Detect which cell encompasses the target text, then output its (X, Y) center coordinate. 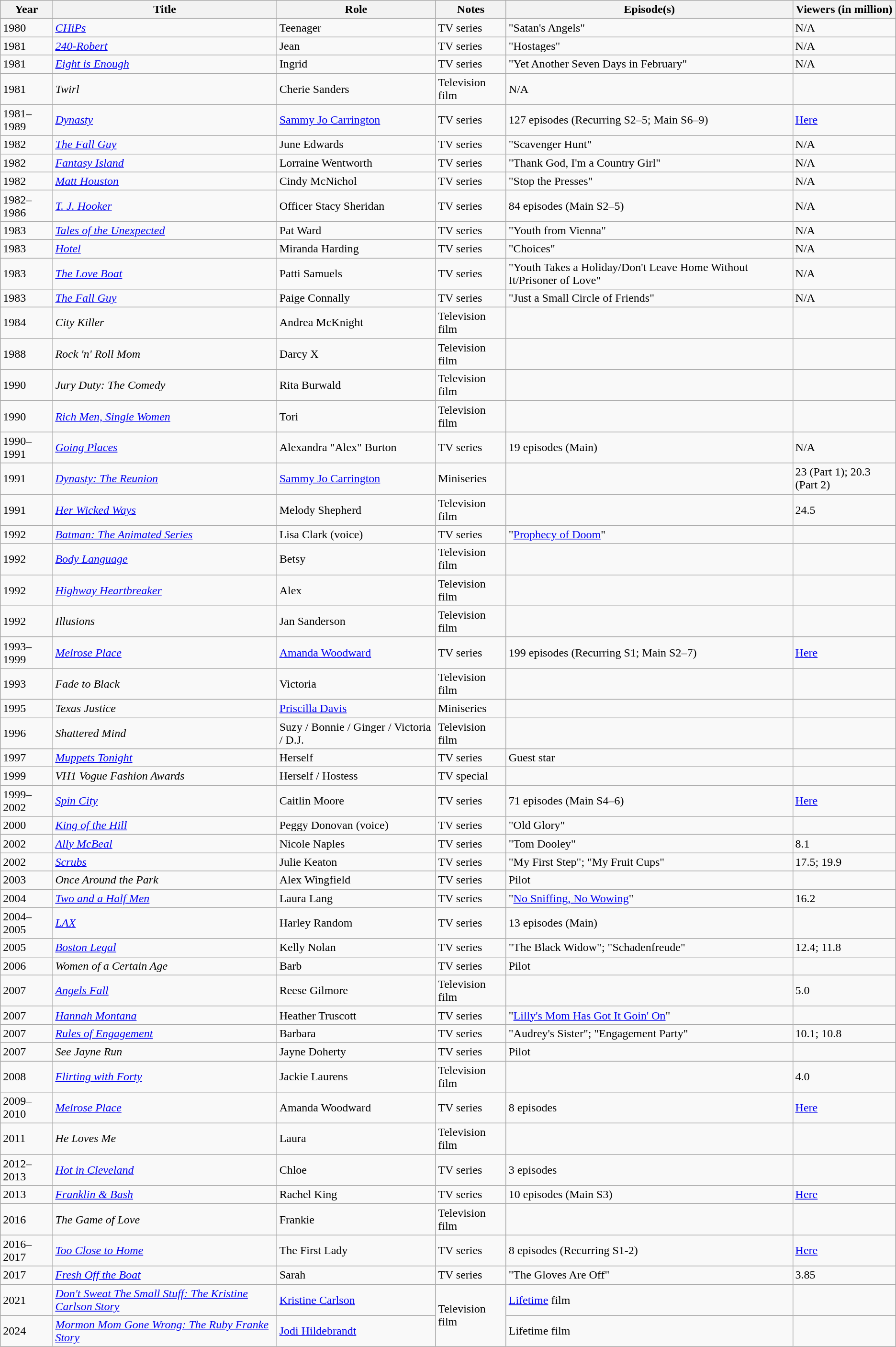
Patti Samuels (356, 273)
Jury Duty: The Comedy (165, 385)
"No Sniffing, No Wowing" (649, 898)
"Choices" (649, 249)
1993 (27, 684)
"Old Glory" (649, 826)
1982–1986 (27, 206)
Texas Justice (165, 708)
Angels Fall (165, 990)
Teenager (356, 28)
Harley Random (356, 923)
1999 (27, 776)
3 episodes (649, 1170)
Rules of Engagement (165, 1033)
Alex Wingfield (356, 880)
Eight is Enough (165, 64)
Peggy Donovan (voice) (356, 826)
8 episodes (649, 1108)
Victoria (356, 684)
2003 (27, 880)
The Love Boat (165, 273)
VH1 Vogue Fashion Awards (165, 776)
City Killer (165, 323)
Barbara (356, 1033)
"The Gloves Are Off" (649, 1275)
Paige Connally (356, 298)
Illusions (165, 622)
He Loves Me (165, 1139)
Priscilla Davis (356, 708)
"Audrey's Sister"; "Engagement Party" (649, 1033)
84 episodes (Main S2–5) (649, 206)
12.4; 11.8 (844, 948)
Role (356, 10)
Andrea McKnight (356, 323)
Shattered Mind (165, 733)
2009–2010 (27, 1108)
2004 (27, 898)
Hotel (165, 249)
199 episodes (Recurring S1; Main S2–7) (649, 652)
The Game of Love (165, 1219)
"My First Step"; "My Fruit Cups" (649, 862)
1988 (27, 354)
Reese Gilmore (356, 990)
Herself (356, 758)
See Jayne Run (165, 1052)
Rich Men, Single Women (165, 417)
1995 (27, 708)
Nicole Naples (356, 844)
LAX (165, 923)
Chloe (356, 1170)
Officer Stacy Sheridan (356, 206)
127 episodes (Recurring S2–5; Main S6–9) (649, 120)
2000 (27, 826)
Rock 'n' Roll Mom (165, 354)
Matt Houston (165, 181)
Caitlin Moore (356, 801)
Viewers (in million) (844, 10)
Cindy McNichol (356, 181)
1996 (27, 733)
"Hostages" (649, 46)
Miranda Harding (356, 249)
Mormon Mom Gone Wrong: The Ruby Franke Story (165, 1331)
2008 (27, 1076)
"Just a Small Circle of Friends" (649, 298)
2011 (27, 1139)
1997 (27, 758)
Pat Ward (356, 230)
Alex (356, 590)
Flirting with Forty (165, 1076)
"Stop the Presses" (649, 181)
1990–1991 (27, 447)
Jackie Laurens (356, 1076)
2024 (27, 1331)
Lisa Clark (voice) (356, 534)
Jodi Hildebrandt (356, 1331)
Ally McBeal (165, 844)
2017 (27, 1275)
2016–2017 (27, 1251)
Her Wicked Ways (165, 509)
"Satan's Angels" (649, 28)
Laura (356, 1139)
Hannah Montana (165, 1015)
Batman: The Animated Series (165, 534)
"Yet Another Seven Days in February" (649, 64)
"Lilly's Mom Has Got It Goin' On" (649, 1015)
Year (27, 10)
Once Around the Park (165, 880)
Darcy X (356, 354)
3.85 (844, 1275)
Two and a Half Men (165, 898)
1999–2002 (27, 801)
Fade to Black (165, 684)
2004–2005 (27, 923)
Kelly Nolan (356, 948)
71 episodes (Main S4–6) (649, 801)
"Tom Dooley" (649, 844)
5.0 (844, 990)
Heather Truscott (356, 1015)
Fantasy Island (165, 163)
Melody Shepherd (356, 509)
The First Lady (356, 1251)
"The Black Widow"; "Schadenfreude" (649, 948)
Going Places (165, 447)
24.5 (844, 509)
Episode(s) (649, 10)
Spin City (165, 801)
Tales of the Unexpected (165, 230)
T. J. Hooker (165, 206)
Jayne Doherty (356, 1052)
8.1 (844, 844)
June Edwards (356, 145)
1993–1999 (27, 652)
19 episodes (Main) (649, 447)
2016 (27, 1219)
Julie Keaton (356, 862)
Rita Burwald (356, 385)
16.2 (844, 898)
Alexandra "Alex" Burton (356, 447)
13 episodes (Main) (649, 923)
"Youth from Vienna" (649, 230)
Ingrid (356, 64)
King of the Hill (165, 826)
1984 (27, 323)
2021 (27, 1300)
Body Language (165, 559)
Frankie (356, 1219)
Guest star (649, 758)
Jan Sanderson (356, 622)
Too Close to Home (165, 1251)
"Prophecy of Doom" (649, 534)
Twirl (165, 89)
"Youth Takes a Holiday/Don't Leave Home Without It/Prisoner of Love" (649, 273)
Jean (356, 46)
2006 (27, 966)
Fresh Off the Boat (165, 1275)
1980 (27, 28)
Kristine Carlson (356, 1300)
10.1; 10.8 (844, 1033)
4.0 (844, 1076)
Tori (356, 417)
240-Robert (165, 46)
Boston Legal (165, 948)
Barb (356, 966)
2012–2013 (27, 1170)
1981–1989 (27, 120)
23 (Part 1); 20.3 (Part 2) (844, 479)
Rachel King (356, 1195)
Dynasty: The Reunion (165, 479)
TV special (471, 776)
17.5; 19.9 (844, 862)
Lorraine Wentworth (356, 163)
10 episodes (Main S3) (649, 1195)
Highway Heartbreaker (165, 590)
Suzy / Bonnie / Ginger / Victoria / D.J. (356, 733)
Don't Sweat The Small Stuff: The Kristine Carlson Story (165, 1300)
Notes (471, 10)
"Scavenger Hunt" (649, 145)
Franklin & Bash (165, 1195)
Herself / Hostess (356, 776)
CHiPs (165, 28)
Title (165, 10)
Dynasty (165, 120)
2013 (27, 1195)
Scrubs (165, 862)
Laura Lang (356, 898)
Muppets Tonight (165, 758)
Sarah (356, 1275)
2005 (27, 948)
Cherie Sanders (356, 89)
Women of a Certain Age (165, 966)
Hot in Cleveland (165, 1170)
Betsy (356, 559)
8 episodes (Recurring S1-2) (649, 1251)
"Thank God, I'm a Country Girl" (649, 163)
